Extract the (X, Y) coordinate from the center of the cell holding the provided text.  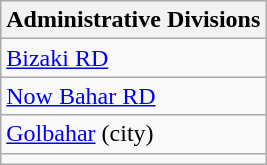
Golbahar (city) (134, 134)
Now Bahar RD (134, 96)
Administrative Divisions (134, 20)
Bizaki RD (134, 58)
